Detect which cell encompasses the target text, then output its (x, y) center coordinate. 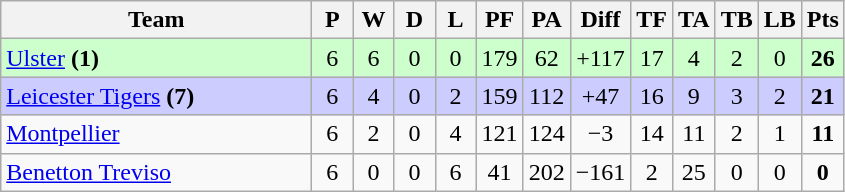
P (332, 20)
16 (652, 96)
Benetton Treviso (156, 172)
Pts (822, 20)
179 (500, 58)
112 (546, 96)
26 (822, 58)
121 (500, 134)
−161 (600, 172)
14 (652, 134)
W (374, 20)
Ulster (1) (156, 58)
Leicester Tigers (7) (156, 96)
9 (694, 96)
L (456, 20)
TB (736, 20)
PF (500, 20)
TF (652, 20)
Montpellier (156, 134)
TA (694, 20)
Team (156, 20)
202 (546, 172)
21 (822, 96)
25 (694, 172)
+47 (600, 96)
1 (780, 134)
159 (500, 96)
D (414, 20)
41 (500, 172)
−3 (600, 134)
3 (736, 96)
62 (546, 58)
17 (652, 58)
Diff (600, 20)
124 (546, 134)
PA (546, 20)
+117 (600, 58)
LB (780, 20)
